Determine the [x, y] coordinate at the center of the cell enclosing the given text.  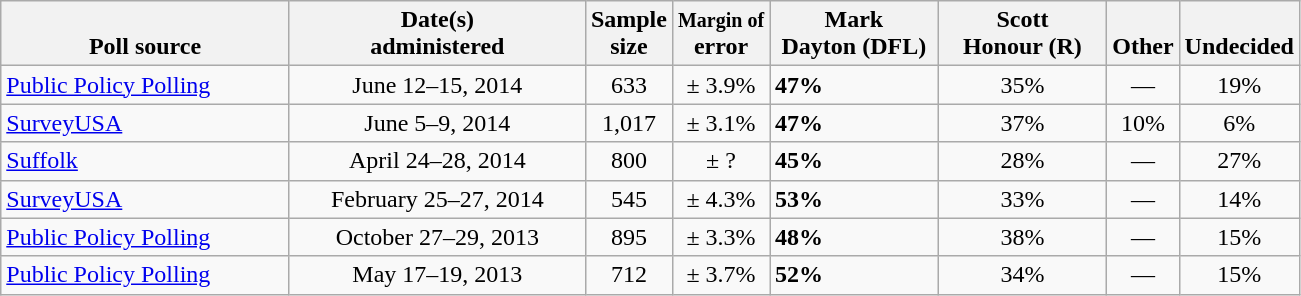
± ? [720, 161]
633 [628, 85]
545 [628, 199]
Suffolk [146, 161]
14% [1239, 199]
± 3.9% [720, 85]
33% [1022, 199]
May 17–19, 2013 [437, 275]
28% [1022, 161]
Date(s)administered [437, 34]
45% [854, 161]
48% [854, 237]
895 [628, 237]
34% [1022, 275]
1,017 [628, 123]
± 3.3% [720, 237]
June 12–15, 2014 [437, 85]
19% [1239, 85]
27% [1239, 161]
October 27–29, 2013 [437, 237]
± 4.3% [720, 199]
Other [1143, 34]
35% [1022, 85]
800 [628, 161]
Margin oferror [720, 34]
April 24–28, 2014 [437, 161]
38% [1022, 237]
MarkDayton (DFL) [854, 34]
February 25–27, 2014 [437, 199]
52% [854, 275]
± 3.1% [720, 123]
± 3.7% [720, 275]
53% [854, 199]
712 [628, 275]
Undecided [1239, 34]
June 5–9, 2014 [437, 123]
37% [1022, 123]
ScottHonour (R) [1022, 34]
Poll source [146, 34]
6% [1239, 123]
Samplesize [628, 34]
10% [1143, 123]
